Search for the cell housing the specified text and yield its [x, y] center coordinate. 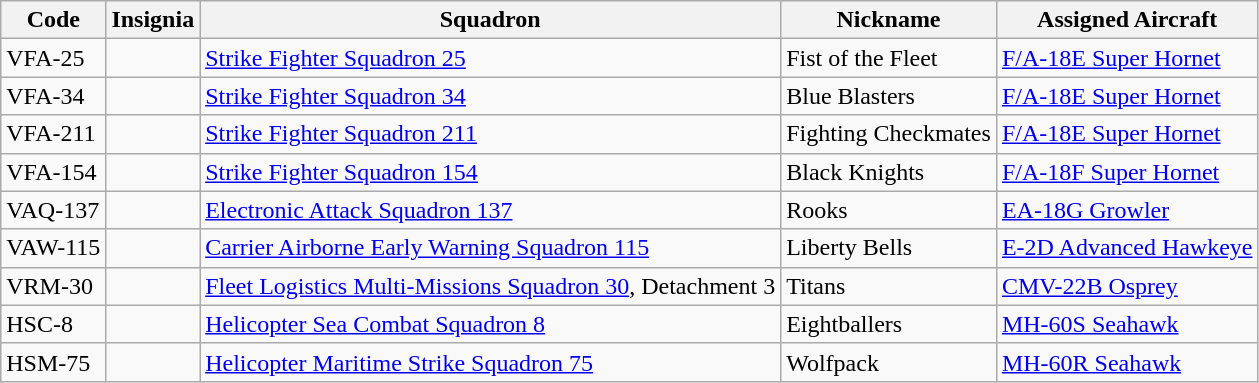
VFA-25 [54, 58]
VFA-34 [54, 96]
Titans [889, 286]
Wolfpack [889, 362]
VAQ-137 [54, 210]
MH-60R Seahawk [1127, 362]
Eightballers [889, 324]
Blue Blasters [889, 96]
Nickname [889, 20]
VFA-154 [54, 172]
Assigned Aircraft [1127, 20]
Carrier Airborne Early Warning Squadron 115 [490, 248]
Fighting Checkmates [889, 134]
Helicopter Sea Combat Squadron 8 [490, 324]
HSC-8 [54, 324]
Fleet Logistics Multi-Missions Squadron 30, Detachment 3 [490, 286]
E-2D Advanced Hawkeye [1127, 248]
Black Knights [889, 172]
CMV-22B Osprey [1127, 286]
EA-18G Growler [1127, 210]
Code [54, 20]
Helicopter Maritime Strike Squadron 75 [490, 362]
Strike Fighter Squadron 211 [490, 134]
Electronic Attack Squadron 137 [490, 210]
Rooks [889, 210]
Strike Fighter Squadron 154 [490, 172]
Liberty Bells [889, 248]
F/A-18F Super Hornet [1127, 172]
VFA-211 [54, 134]
Squadron [490, 20]
HSM-75 [54, 362]
Insignia [153, 20]
MH-60S Seahawk [1127, 324]
VRM-30 [54, 286]
Strike Fighter Squadron 25 [490, 58]
Fist of the Fleet [889, 58]
Strike Fighter Squadron 34 [490, 96]
VAW-115 [54, 248]
